Pinpoint the cell where the given text exists, returning its [X, Y] midpoint coordinate. 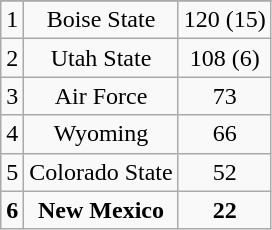
6 [12, 210]
1 [12, 20]
52 [224, 172]
New Mexico [101, 210]
5 [12, 172]
66 [224, 134]
108 (6) [224, 58]
Boise State [101, 20]
22 [224, 210]
3 [12, 96]
Wyoming [101, 134]
2 [12, 58]
4 [12, 134]
73 [224, 96]
Colorado State [101, 172]
Utah State [101, 58]
Air Force [101, 96]
120 (15) [224, 20]
